Return the (x, y) coordinate for the center point of the cell that contains the specified text.  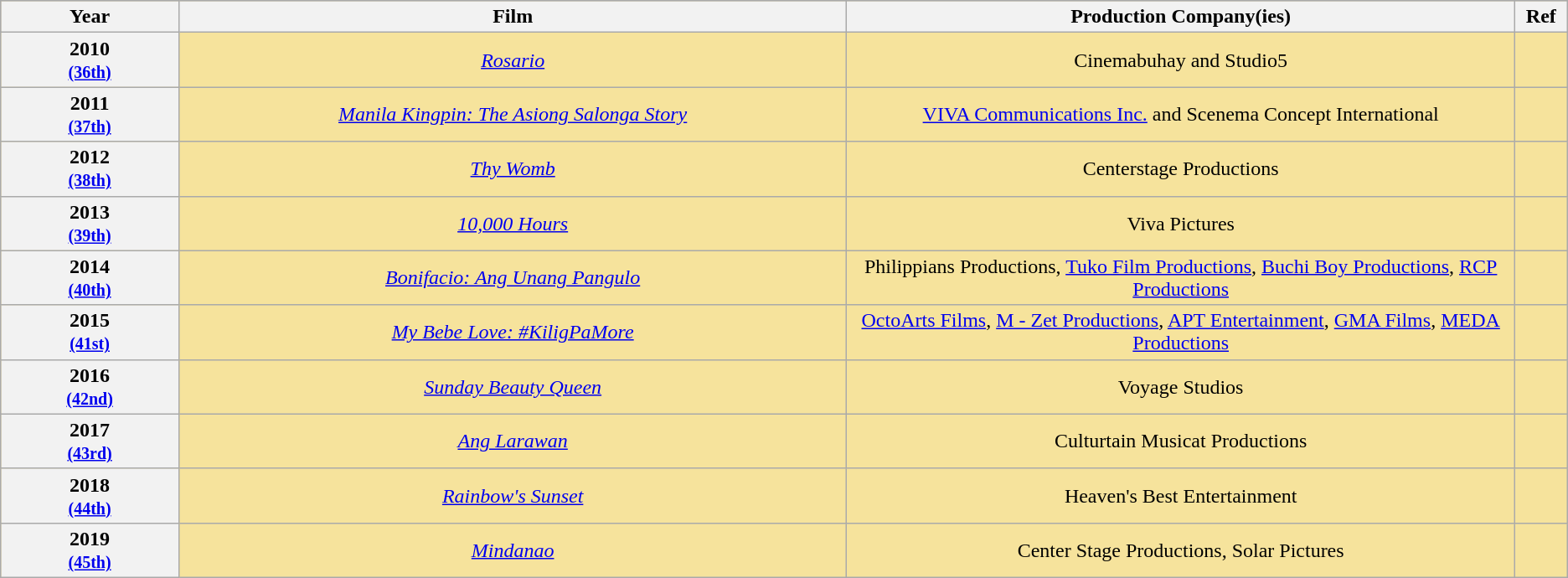
2018 (44th) (90, 496)
2011 (37th) (90, 114)
Thy Womb (513, 169)
VIVA Communications Inc. and Scenema Concept International (1181, 114)
Bonifacio: Ang Unang Pangulo (513, 278)
Voyage Studios (1181, 387)
2014 (40th) (90, 278)
Film (513, 17)
2017 (43rd) (90, 441)
Mindanao (513, 550)
Cinemabuhay and Studio5 (1181, 60)
Production Company(ies) (1181, 17)
Philippians Productions, Tuko Film Productions, Buchi Boy Productions, RCP Productions (1181, 278)
OctoArts Films, M - Zet Productions, APT Entertainment, GMA Films, MEDA Productions (1181, 332)
2015 (41st) (90, 332)
Heaven's Best Entertainment (1181, 496)
Rainbow's Sunset (513, 496)
2019 (45th) (90, 550)
My Bebe Love: #KiligPaMore (513, 332)
Manila Kingpin: The Asiong Salonga Story (513, 114)
Rosario (513, 60)
Year (90, 17)
2010 (36th) (90, 60)
2013 (39th) (90, 223)
Viva Pictures (1181, 223)
2012 (38th) (90, 169)
Sunday Beauty Queen (513, 387)
2016 (42nd) (90, 387)
Center Stage Productions, Solar Pictures (1181, 550)
Ang Larawan (513, 441)
Culturtain Musicat Productions (1181, 441)
Ref (1541, 17)
Centerstage Productions (1181, 169)
10,000 Hours (513, 223)
